Identify which cell holds the provided text, then report its [X, Y] central coordinate. 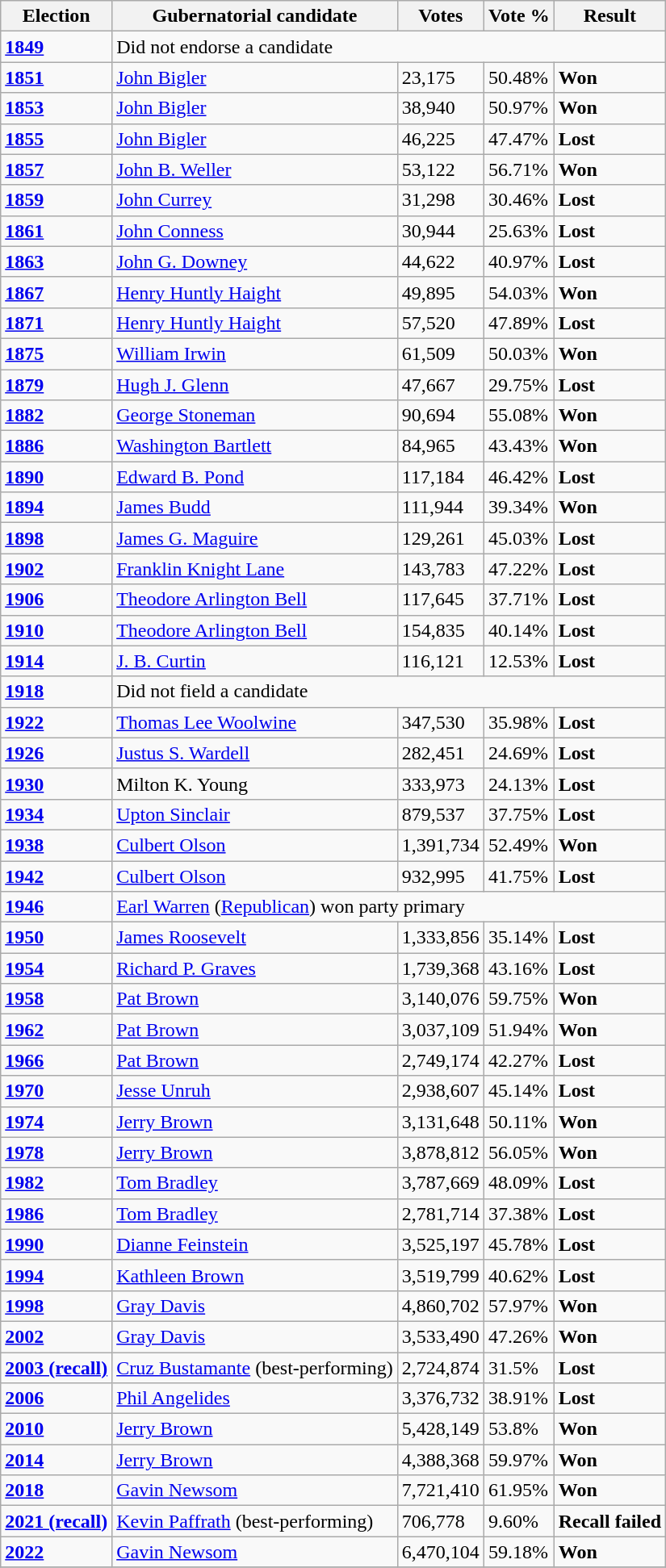
46.42% [518, 477]
Kathleen Brown [255, 1275]
1934 [57, 814]
Edward B. Pond [255, 477]
1906 [57, 600]
37.38% [518, 1214]
54.03% [518, 292]
1962 [57, 1030]
2,781,714 [441, 1214]
1974 [57, 1122]
J. B. Curtin [255, 661]
1982 [57, 1183]
3,131,648 [441, 1122]
31,298 [441, 200]
3,525,197 [441, 1244]
1942 [57, 876]
1867 [57, 292]
Did not endorse a candidate [389, 47]
59.18% [518, 1552]
706,778 [441, 1521]
3,878,812 [441, 1152]
47.22% [518, 569]
Did not field a candidate [389, 692]
Kevin Paffrath (best-performing) [255, 1521]
Recall failed [609, 1521]
43.16% [518, 968]
Election [57, 16]
1857 [57, 169]
30.46% [518, 200]
1871 [57, 323]
40.62% [518, 1275]
2002 [57, 1336]
1926 [57, 753]
1902 [57, 569]
1970 [57, 1091]
1849 [57, 47]
Milton K. Young [255, 784]
55.08% [518, 416]
43.43% [518, 446]
1994 [57, 1275]
1863 [57, 261]
James Budd [255, 508]
3,140,076 [441, 999]
1,739,368 [441, 968]
1,333,856 [441, 938]
2,749,174 [441, 1060]
3,376,732 [441, 1399]
35.14% [518, 938]
44,622 [441, 261]
John Currey [255, 200]
1978 [57, 1152]
1879 [57, 385]
40.14% [518, 630]
47.89% [518, 323]
47.47% [518, 139]
4,388,368 [441, 1460]
47,667 [441, 385]
1990 [57, 1244]
1946 [57, 907]
Gubernatorial candidate [255, 16]
James Roosevelt [255, 938]
3,037,109 [441, 1030]
59.97% [518, 1460]
57.97% [518, 1306]
1890 [57, 477]
4,860,702 [441, 1306]
1894 [57, 508]
30,944 [441, 231]
42.27% [518, 1060]
56.71% [518, 169]
2014 [57, 1460]
2006 [57, 1399]
2003 (recall) [57, 1368]
45.03% [518, 538]
56.05% [518, 1152]
41.75% [518, 876]
Dianne Feinstein [255, 1244]
2021 (recall) [57, 1521]
61.95% [518, 1491]
Jesse Unruh [255, 1091]
Justus S. Wardell [255, 753]
39.34% [518, 508]
51.94% [518, 1030]
Phil Angelides [255, 1399]
1954 [57, 968]
25.63% [518, 231]
24.13% [518, 784]
Result [609, 16]
1910 [57, 630]
Thomas Lee Woolwine [255, 722]
61,509 [441, 353]
46,225 [441, 139]
1958 [57, 999]
40.97% [518, 261]
1986 [57, 1214]
879,537 [441, 814]
38,940 [441, 108]
1,391,734 [441, 845]
1918 [57, 692]
45.14% [518, 1091]
Hugh J. Glenn [255, 385]
1886 [57, 446]
1966 [57, 1060]
45.78% [518, 1244]
Washington Bartlett [255, 446]
50.48% [518, 77]
1922 [57, 722]
37.75% [518, 814]
James G. Maguire [255, 538]
57,520 [441, 323]
Votes [441, 16]
7,721,410 [441, 1491]
George Stoneman [255, 416]
1950 [57, 938]
1938 [57, 845]
47.26% [518, 1336]
Franklin Knight Lane [255, 569]
37.71% [518, 600]
59.75% [518, 999]
1859 [57, 200]
129,261 [441, 538]
1882 [57, 416]
24.69% [518, 753]
John G. Downey [255, 261]
31.5% [518, 1368]
Upton Sinclair [255, 814]
35.98% [518, 722]
154,835 [441, 630]
29.75% [518, 385]
111,944 [441, 508]
1875 [57, 353]
2010 [57, 1429]
1914 [57, 661]
John Conness [255, 231]
3,787,669 [441, 1183]
1998 [57, 1306]
1930 [57, 784]
116,121 [441, 661]
50.11% [518, 1122]
Richard P. Graves [255, 968]
12.53% [518, 661]
347,530 [441, 722]
49,895 [441, 292]
84,965 [441, 446]
53,122 [441, 169]
2,724,874 [441, 1368]
Earl Warren (Republican) won party primary [389, 907]
2,938,607 [441, 1091]
6,470,104 [441, 1552]
90,694 [441, 416]
117,184 [441, 477]
117,645 [441, 600]
50.03% [518, 353]
9.60% [518, 1521]
2022 [57, 1552]
3,519,799 [441, 1275]
52.49% [518, 845]
932,995 [441, 876]
2018 [57, 1491]
1898 [57, 538]
53.8% [518, 1429]
John B. Weller [255, 169]
3,533,490 [441, 1336]
1861 [57, 231]
333,973 [441, 784]
Cruz Bustamante (best-performing) [255, 1368]
48.09% [518, 1183]
1853 [57, 108]
23,175 [441, 77]
143,783 [441, 569]
Vote % [518, 16]
38.91% [518, 1399]
50.97% [518, 108]
1851 [57, 77]
1855 [57, 139]
282,451 [441, 753]
5,428,149 [441, 1429]
William Irwin [255, 353]
